Return (x, y) of the center of cell containing provided text 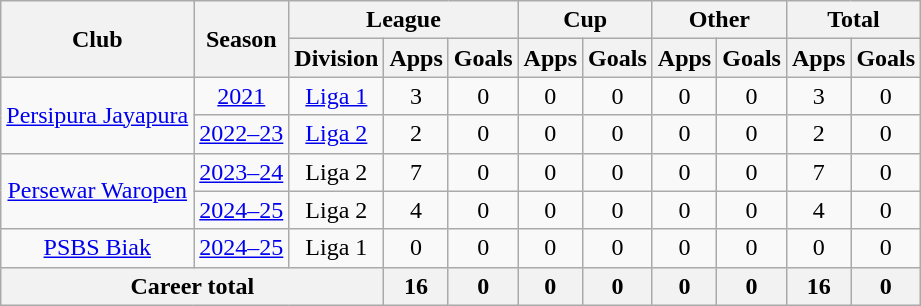
2021 (242, 96)
Career total (192, 286)
League (404, 20)
Season (242, 39)
Division (336, 58)
2022–23 (242, 134)
Total (853, 20)
2023–24 (242, 172)
PSBS Biak (98, 248)
Other (719, 20)
Cup (585, 20)
Persewar Waropen (98, 191)
Persipura Jayapura (98, 115)
Club (98, 39)
